Extract the [x, y] coordinate from the center of the cell holding the provided text.  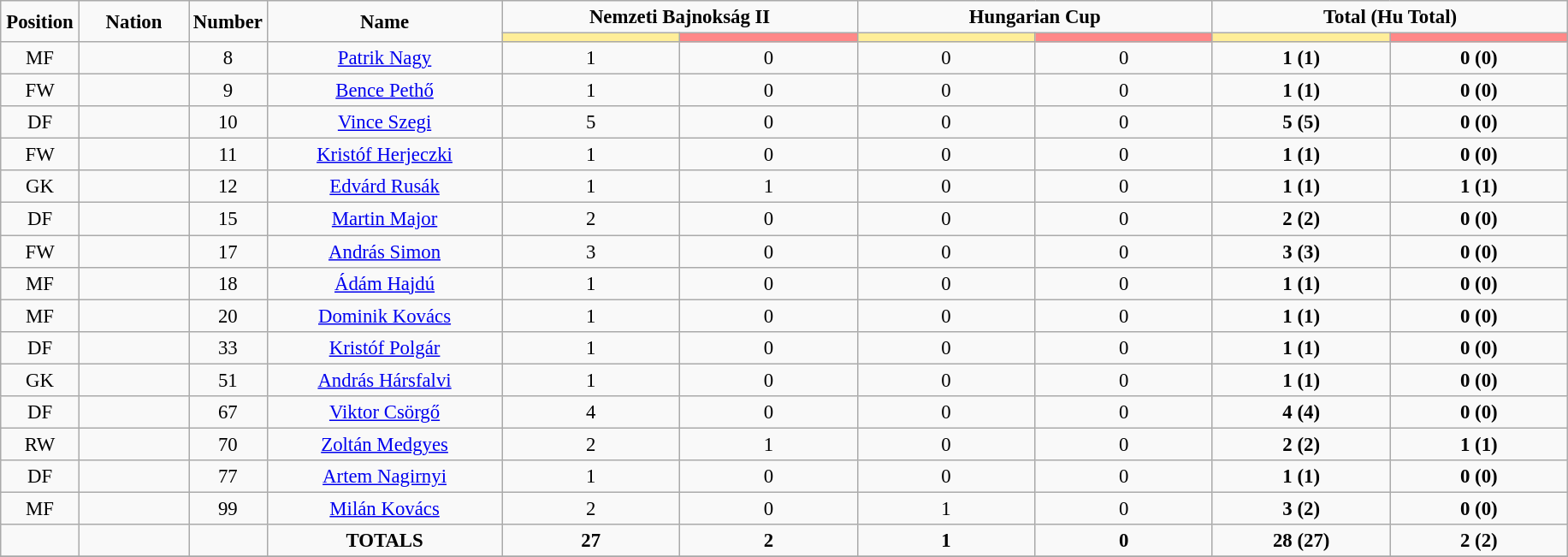
Artem Nagirnyi [385, 477]
Vince Szegi [385, 122]
András Simon [385, 252]
Hungarian Cup [1035, 17]
Kristóf Polgár [385, 347]
77 [228, 477]
3 (2) [1301, 508]
Name [385, 21]
5 (5) [1301, 122]
Milán Kovács [385, 508]
Viktor Csörgő [385, 412]
Bence Pethő [385, 91]
33 [228, 347]
4 (4) [1301, 412]
TOTALS [385, 541]
Kristóf Herjeczki [385, 155]
Ádám Hajdú [385, 283]
70 [228, 444]
Martin Major [385, 219]
17 [228, 252]
3 (3) [1301, 252]
Zoltán Medgyes [385, 444]
András Hársfalvi [385, 380]
28 (27) [1301, 541]
8 [228, 58]
Edvárd Rusák [385, 187]
12 [228, 187]
51 [228, 380]
27 [591, 541]
5 [591, 122]
20 [228, 316]
4 [591, 412]
Number [228, 21]
11 [228, 155]
67 [228, 412]
9 [228, 91]
Total (Hu Total) [1389, 17]
10 [228, 122]
Position [40, 21]
Nation [133, 21]
RW [40, 444]
3 [591, 252]
99 [228, 508]
Nemzeti Bajnokság II [679, 17]
Patrik Nagy [385, 58]
15 [228, 219]
18 [228, 283]
Dominik Kovács [385, 316]
